Return (X, Y) of the center of cell containing provided text 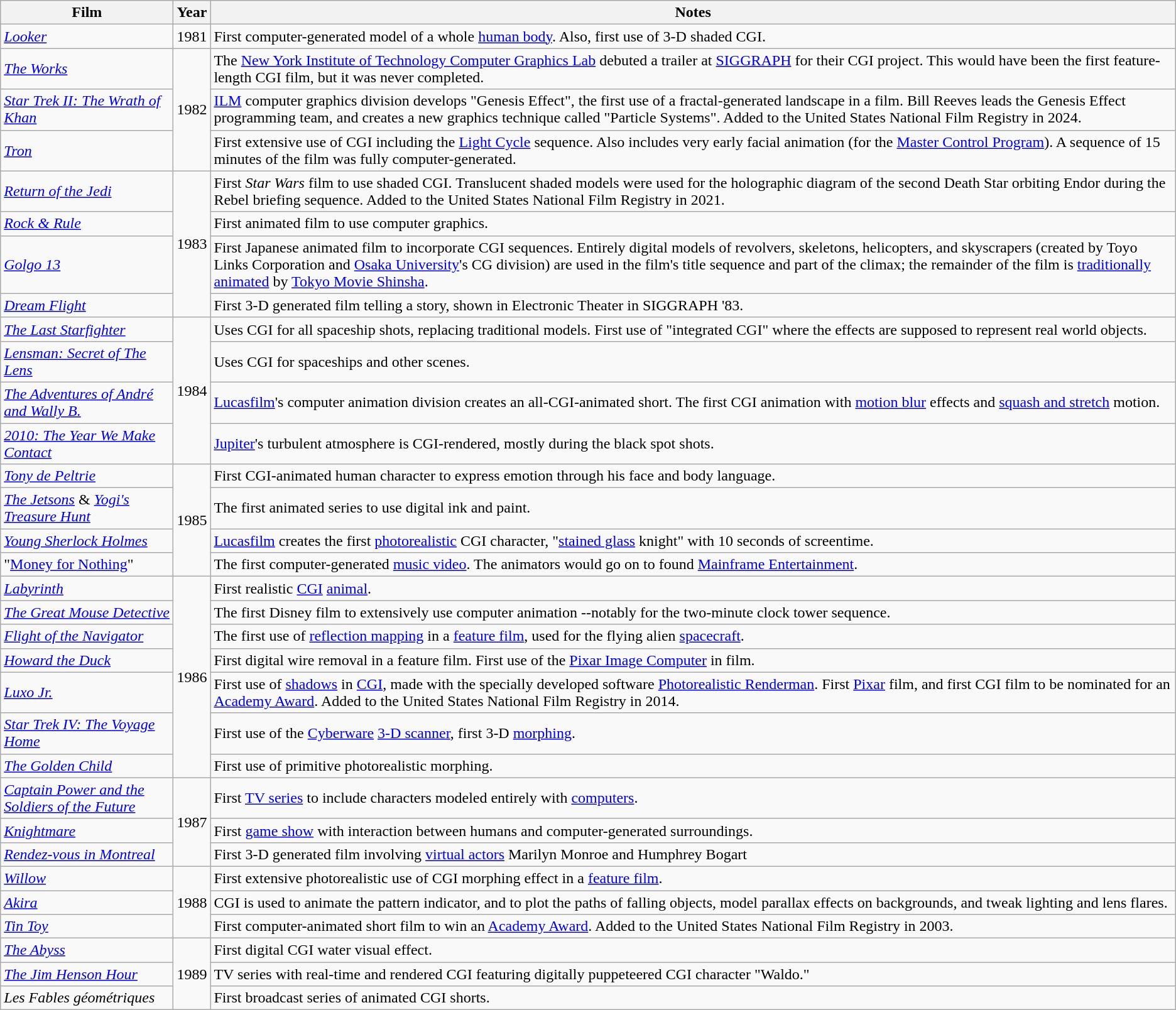
First computer-animated short film to win an Academy Award. Added to the United States National Film Registry in 2003. (693, 926)
The Adventures of André and Wally B. (87, 402)
Howard the Duck (87, 660)
Uses CGI for spaceships and other scenes. (693, 362)
Rendez-vous in Montreal (87, 854)
First game show with interaction between humans and computer-generated surroundings. (693, 830)
Labyrinth (87, 589)
First realistic CGI animal. (693, 589)
1985 (192, 520)
Tron (87, 151)
The Golden Child (87, 766)
Notes (693, 13)
1989 (192, 974)
Star Trek II: The Wrath of Khan (87, 109)
1986 (192, 677)
1983 (192, 244)
1982 (192, 109)
First TV series to include characters modeled entirely with computers. (693, 798)
Tony de Peltrie (87, 476)
Dream Flight (87, 305)
First use of primitive photorealistic morphing. (693, 766)
First digital CGI water visual effect. (693, 950)
1988 (192, 902)
The Jetsons & Yogi's Treasure Hunt (87, 509)
First broadcast series of animated CGI shorts. (693, 998)
The first computer-generated music video. The animators would go on to found Mainframe Entertainment. (693, 565)
The Last Starfighter (87, 329)
Les Fables géométriques (87, 998)
2010: The Year We Make Contact (87, 443)
Lucasfilm creates the first photorealistic CGI character, "stained glass knight" with 10 seconds of screentime. (693, 541)
Knightmare (87, 830)
Star Trek IV: The Voyage Home (87, 734)
The Works (87, 69)
The first Disney film to extensively use computer animation --notably for the two-minute clock tower sequence. (693, 612)
The Great Mouse Detective (87, 612)
First CGI-animated human character to express emotion through his face and body language. (693, 476)
Captain Power and the Soldiers of the Future (87, 798)
First use of the Cyberware 3-D scanner, first 3-D morphing. (693, 734)
Golgo 13 (87, 264)
1987 (192, 822)
Tin Toy (87, 926)
Akira (87, 903)
Year (192, 13)
Jupiter's turbulent atmosphere is CGI-rendered, mostly during the black spot shots. (693, 443)
Rock & Rule (87, 224)
The Jim Henson Hour (87, 974)
First computer-generated model of a whole human body. Also, first use of 3-D shaded CGI. (693, 36)
Film (87, 13)
First digital wire removal in a feature film. First use of the Pixar Image Computer in film. (693, 660)
First 3-D generated film telling a story, shown in Electronic Theater in SIGGRAPH '83. (693, 305)
The Abyss (87, 950)
Flight of the Navigator (87, 636)
1984 (192, 391)
Looker (87, 36)
Luxo Jr. (87, 692)
First extensive photorealistic use of CGI morphing effect in a feature film. (693, 878)
Return of the Jedi (87, 191)
The first use of reflection mapping in a feature film, used for the flying alien spacecraft. (693, 636)
The first animated series to use digital ink and paint. (693, 509)
1981 (192, 36)
First 3-D generated film involving virtual actors Marilyn Monroe and Humphrey Bogart (693, 854)
First animated film to use computer graphics. (693, 224)
TV series with real-time and rendered CGI featuring digitally puppeteered CGI character "Waldo." (693, 974)
Willow (87, 878)
Lensman: Secret of The Lens (87, 362)
Young Sherlock Holmes (87, 541)
"Money for Nothing" (87, 565)
